Scan for the cell matching the given text and deliver its [X, Y] coordinate at center. 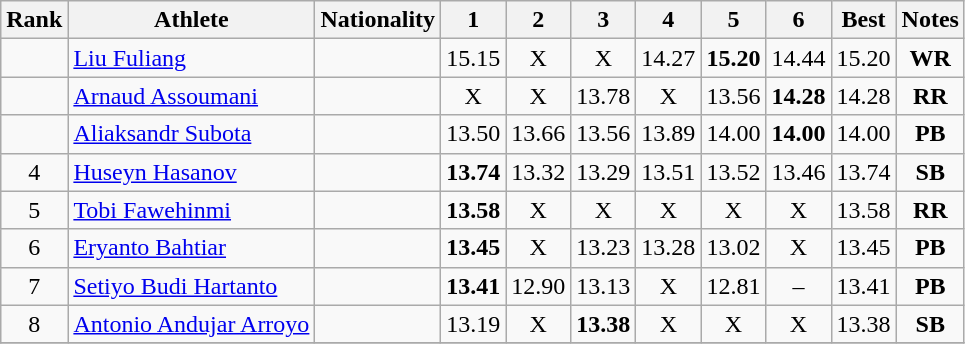
14.27 [668, 58]
Tobi Fawehinmi [192, 210]
Nationality [378, 20]
Arnaud Assoumani [192, 96]
13.46 [798, 172]
13.32 [538, 172]
Antonio Andujar Arroyo [192, 324]
2 [538, 20]
13.23 [604, 248]
14.44 [798, 58]
7 [34, 286]
15.15 [474, 58]
Aliaksandr Subota [192, 134]
Best [864, 20]
WR [930, 58]
1 [474, 20]
Athlete [192, 20]
13.52 [734, 172]
3 [604, 20]
Notes [930, 20]
13.78 [604, 96]
13.29 [604, 172]
13.02 [734, 248]
12.90 [538, 286]
Setiyo Budi Hartanto [192, 286]
8 [34, 324]
– [798, 286]
13.50 [474, 134]
13.13 [604, 286]
13.66 [538, 134]
12.81 [734, 286]
Rank [34, 20]
13.28 [668, 248]
13.51 [668, 172]
Liu Fuliang [192, 58]
Huseyn Hasanov [192, 172]
13.19 [474, 324]
13.89 [668, 134]
Eryanto Bahtiar [192, 248]
